Extract the (x, y) coordinate from the center of the cell holding the provided text.  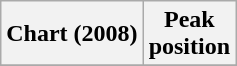
Chart (2008) (72, 34)
Peakposition (189, 34)
